Output the (x, y) coordinate of the center of the cell containing the given text.  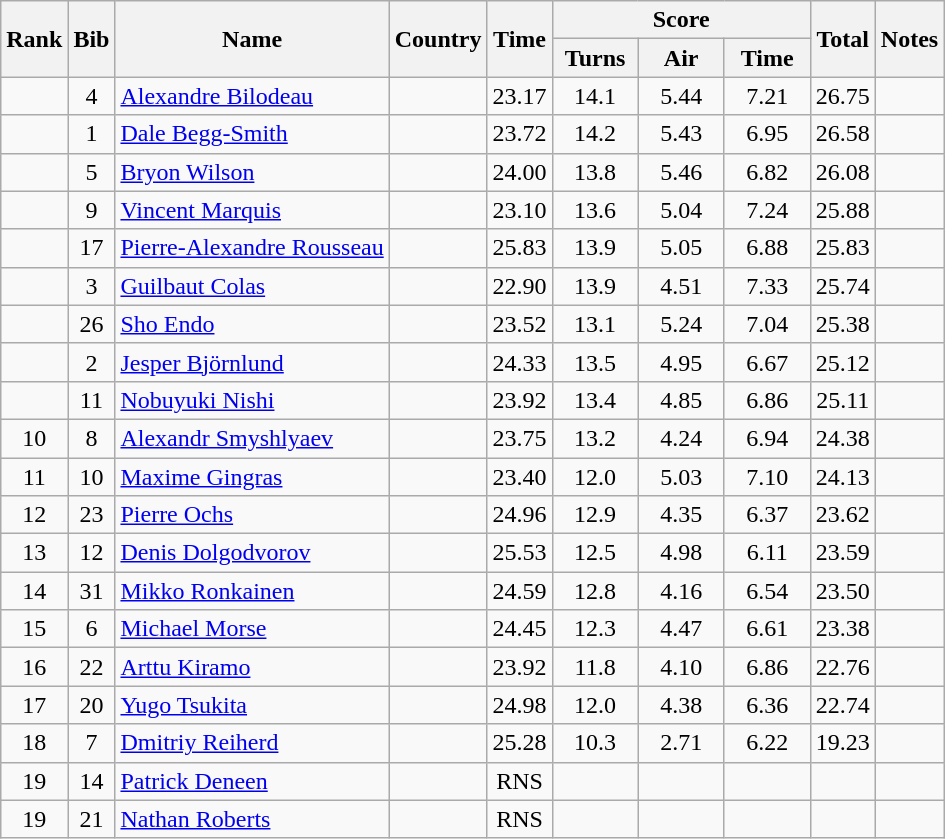
26.75 (842, 96)
Guilbaut Colas (252, 286)
13.5 (595, 362)
26.08 (842, 172)
25.88 (842, 210)
8 (92, 438)
5.44 (681, 96)
4.51 (681, 286)
23.72 (520, 134)
6.54 (767, 591)
5.46 (681, 172)
18 (34, 743)
3 (92, 286)
22.76 (842, 667)
22.74 (842, 705)
Denis Dolgodvorov (252, 553)
Nobuyuki Nishi (252, 400)
22.90 (520, 286)
26.58 (842, 134)
23.38 (842, 629)
Air (681, 58)
6.36 (767, 705)
Dale Begg-Smith (252, 134)
25.11 (842, 400)
Total (842, 39)
25.53 (520, 553)
23 (92, 515)
6.11 (767, 553)
Turns (595, 58)
24.13 (842, 477)
14.1 (595, 96)
6.88 (767, 248)
23.17 (520, 96)
20 (92, 705)
4.85 (681, 400)
16 (34, 667)
23.59 (842, 553)
Jesper Björnlund (252, 362)
Nathan Roberts (252, 819)
Vincent Marquis (252, 210)
4.16 (681, 591)
Mikko Ronkainen (252, 591)
Alexandr Smyshlyaev (252, 438)
6.95 (767, 134)
12.3 (595, 629)
5.24 (681, 324)
7 (92, 743)
13 (34, 553)
4.35 (681, 515)
24.45 (520, 629)
6 (92, 629)
24.98 (520, 705)
31 (92, 591)
7.24 (767, 210)
4.38 (681, 705)
4.24 (681, 438)
10.3 (595, 743)
24.00 (520, 172)
23.50 (842, 591)
14.2 (595, 134)
Country (438, 39)
4 (92, 96)
6.67 (767, 362)
24.96 (520, 515)
1 (92, 134)
4.95 (681, 362)
25.28 (520, 743)
13.6 (595, 210)
5 (92, 172)
5.04 (681, 210)
23.52 (520, 324)
24.38 (842, 438)
Arttu Kiramo (252, 667)
Bryon Wilson (252, 172)
Pierre-Alexandre Rousseau (252, 248)
Yugo Tsukita (252, 705)
9 (92, 210)
4.10 (681, 667)
24.59 (520, 591)
21 (92, 819)
6.37 (767, 515)
Bib (92, 39)
7.33 (767, 286)
4.47 (681, 629)
5.03 (681, 477)
Patrick Deneen (252, 781)
23.10 (520, 210)
12.8 (595, 591)
Score (681, 20)
7.04 (767, 324)
22 (92, 667)
4.98 (681, 553)
11.8 (595, 667)
13.1 (595, 324)
12.5 (595, 553)
6.22 (767, 743)
2 (92, 362)
Alexandre Bilodeau (252, 96)
Sho Endo (252, 324)
24.33 (520, 362)
25.12 (842, 362)
13.4 (595, 400)
Name (252, 39)
Dmitriy Reiherd (252, 743)
13.8 (595, 172)
15 (34, 629)
7.21 (767, 96)
Michael Morse (252, 629)
23.62 (842, 515)
23.40 (520, 477)
Maxime Gingras (252, 477)
23.75 (520, 438)
25.74 (842, 286)
5.43 (681, 134)
Rank (34, 39)
6.61 (767, 629)
26 (92, 324)
2.71 (681, 743)
5.05 (681, 248)
13.2 (595, 438)
6.82 (767, 172)
19.23 (842, 743)
7.10 (767, 477)
6.94 (767, 438)
12.9 (595, 515)
Notes (909, 39)
25.38 (842, 324)
Pierre Ochs (252, 515)
